Return [X, Y] of the center of cell containing provided text 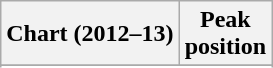
Chart (2012–13) [90, 34]
Peakposition [225, 34]
